Capture the cell that displays the provided text and extract its (x, y) central coordinate. 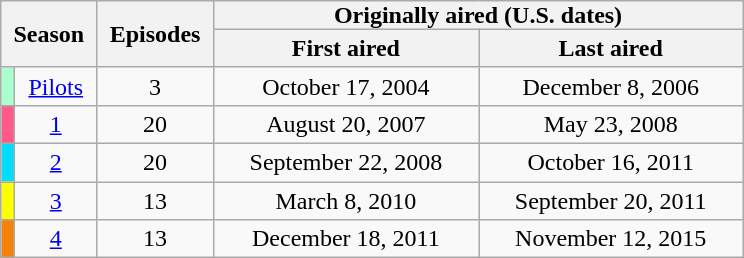
December 8, 2006 (611, 86)
August 20, 2007 (346, 124)
Last aired (611, 48)
4 (56, 239)
September 22, 2008 (346, 162)
September 20, 2011 (611, 201)
Episodes (155, 34)
December 18, 2011 (346, 239)
Season (49, 34)
1 (56, 124)
2 (56, 162)
October 17, 2004 (346, 86)
May 23, 2008 (611, 124)
Pilots (56, 86)
First aired (346, 48)
Originally aired (U.S. dates) (478, 15)
October 16, 2011 (611, 162)
November 12, 2015 (611, 239)
March 8, 2010 (346, 201)
